Return (x, y) of the center of cell containing provided text 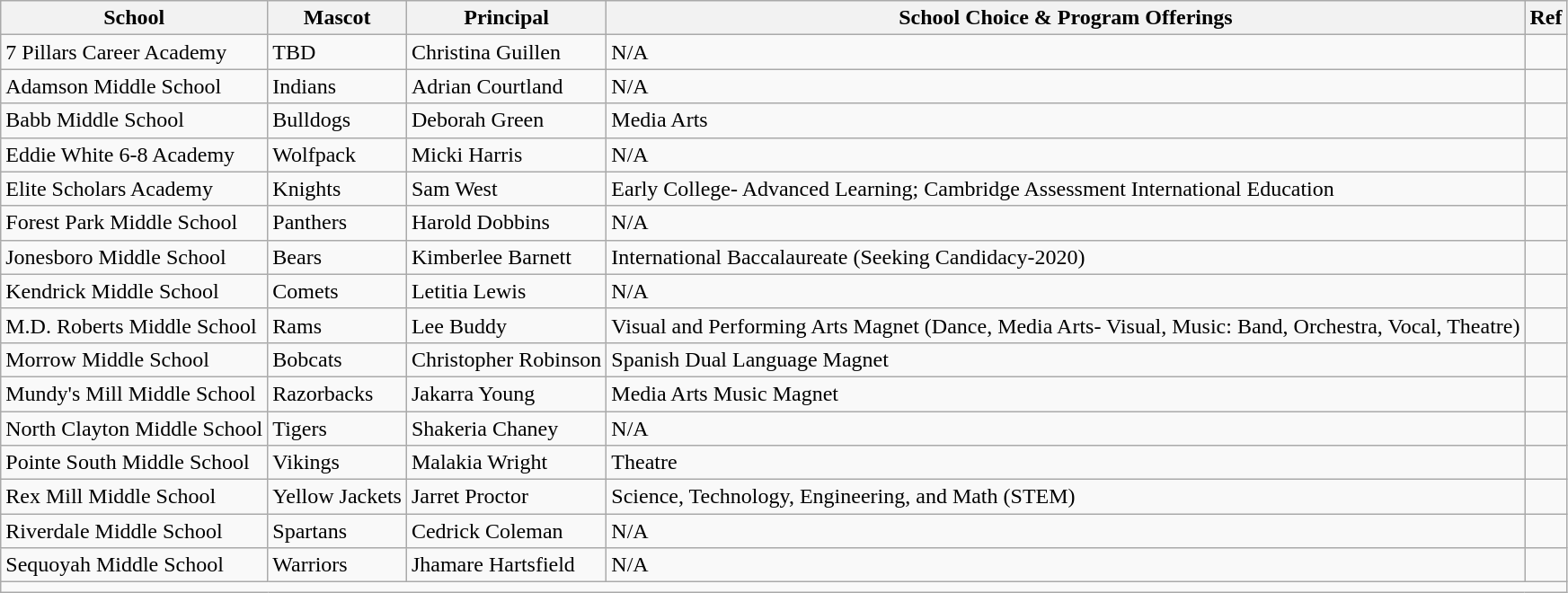
Deborah Green (506, 120)
Pointe South Middle School (135, 463)
Bulldogs (338, 120)
Eddie White 6-8 Academy (135, 155)
Media Arts Music Magnet (1066, 394)
Kendrick Middle School (135, 291)
Principal (506, 18)
Visual and Performing Arts Magnet (Dance, Media Arts- Visual, Music: Band, Orchestra, Vocal, Theatre) (1066, 325)
Spartans (338, 531)
Mundy's Mill Middle School (135, 394)
Ref (1546, 18)
Shakeria Chaney (506, 429)
Kimberlee Barnett (506, 257)
Forest Park Middle School (135, 223)
Morrow Middle School (135, 359)
School (135, 18)
TBD (338, 52)
Media Arts (1066, 120)
Science, Technology, Engineering, and Math (STEM) (1066, 497)
Adrian Courtland (506, 86)
Jonesboro Middle School (135, 257)
Mascot (338, 18)
Yellow Jackets (338, 497)
Sam West (506, 189)
Jakarra Young (506, 394)
Comets (338, 291)
M.D. Roberts Middle School (135, 325)
Tigers (338, 429)
7 Pillars Career Academy (135, 52)
Elite Scholars Academy (135, 189)
Theatre (1066, 463)
Warriors (338, 565)
Rex Mill Middle School (135, 497)
Indians (338, 86)
Knights (338, 189)
Wolfpack (338, 155)
Spanish Dual Language Magnet (1066, 359)
Sequoyah Middle School (135, 565)
Harold Dobbins (506, 223)
Cedrick Coleman (506, 531)
Vikings (338, 463)
North Clayton Middle School (135, 429)
Riverdale Middle School (135, 531)
Jhamare Hartsfield (506, 565)
Malakia Wright (506, 463)
Micki Harris (506, 155)
Christopher Robinson (506, 359)
Early College- Advanced Learning; Cambridge Assessment International Education (1066, 189)
School Choice & Program Offerings (1066, 18)
Bobcats (338, 359)
Panthers (338, 223)
Rams (338, 325)
Letitia Lewis (506, 291)
Christina Guillen (506, 52)
Bears (338, 257)
Lee Buddy (506, 325)
Adamson Middle School (135, 86)
International Baccalaureate (Seeking Candidacy-2020) (1066, 257)
Razorbacks (338, 394)
Babb Middle School (135, 120)
Jarret Proctor (506, 497)
